Determine the [x, y] coordinate at the center of the cell enclosing the given text.  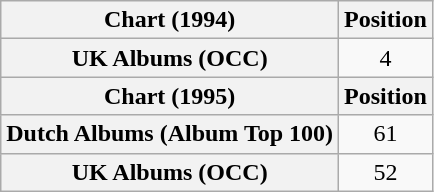
Chart (1994) [170, 20]
Dutch Albums (Album Top 100) [170, 134]
Chart (1995) [170, 96]
52 [386, 172]
4 [386, 58]
61 [386, 134]
